Pinpoint the cell where the given text exists, returning its (X, Y) midpoint coordinate. 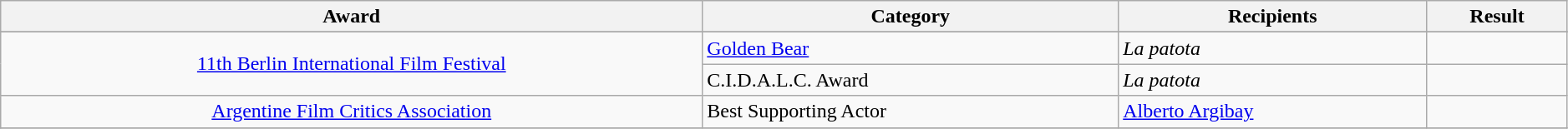
Award (352, 17)
Argentine Film Critics Association (352, 112)
C.I.D.A.L.C. Award (911, 80)
Category (911, 17)
Result (1497, 17)
11th Berlin International Film Festival (352, 64)
Alberto Argibay (1273, 112)
Golden Bear (911, 48)
Best Supporting Actor (911, 112)
Recipients (1273, 17)
